Locate the cell with the specified text and output its (X, Y) center coordinate. 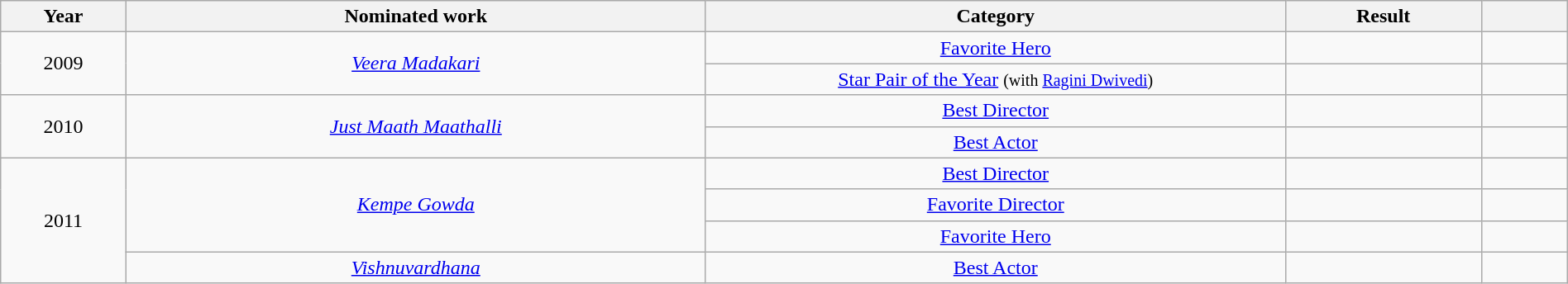
Veera Madakari (415, 64)
Result (1383, 17)
Just Maath Maathalli (415, 126)
Favorite Director (996, 205)
Kempe Gowda (415, 205)
Nominated work (415, 17)
2009 (64, 64)
Vishnuvardhana (415, 267)
Category (996, 17)
Year (64, 17)
2011 (64, 220)
Star Pair of the Year (with Ragini Dwivedi) (996, 79)
2010 (64, 126)
